Output the (X, Y) coordinate of the center of the cell containing the given text.  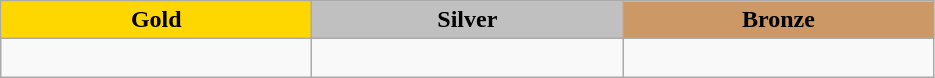
Bronze (778, 20)
Gold (156, 20)
Silver (468, 20)
